Identify which cell holds the provided text, then report its (X, Y) central coordinate. 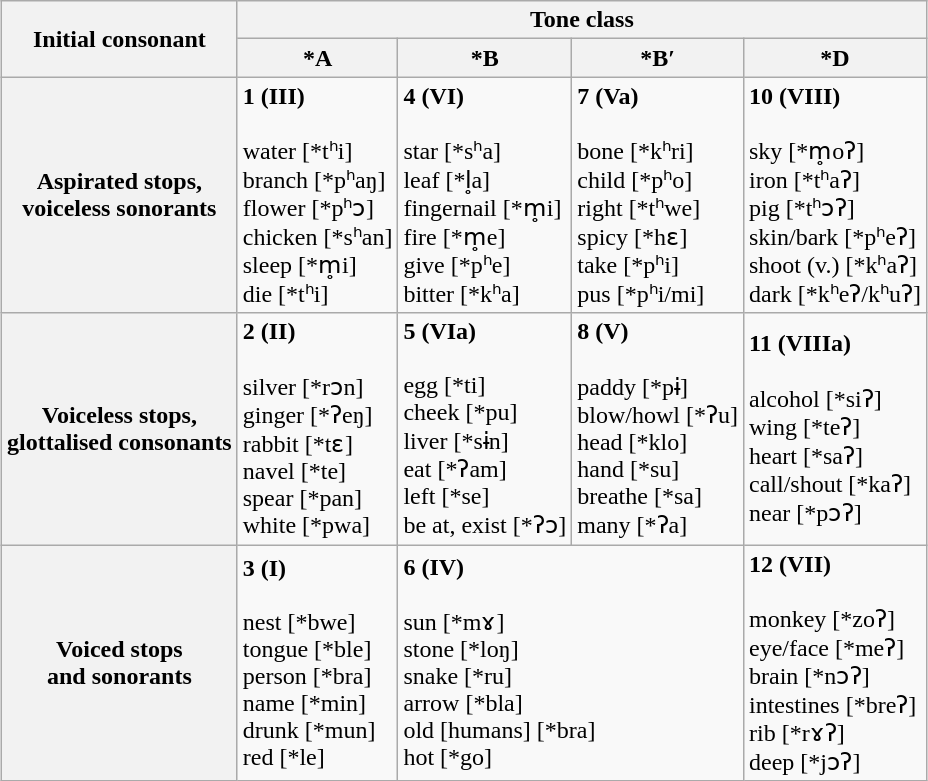
11 (VIIIa)alcohol [*siʔ] wing [*teʔ] heart [*saʔ] call/shout [*kaʔ] near [*pɔʔ] (834, 429)
7 (Va)bone [*kʰri] child [*pʰo] right [*tʰwe] spicy [*hɛ] take [*pʰi] pus [*pʰi/mi] (658, 195)
*B′ (658, 58)
5 (VIa)egg [*ti] cheek [*pu] liver [*sɨn] eat [*ʔam] left [*se] be at, exist [*ʔɔ] (485, 429)
*A (318, 58)
Initial consonant (119, 39)
12 (VII)monkey [*zoʔ] eye/face [*meʔ] brain [*nɔʔ] intestines [*breʔ] rib [*rɤʔ] deep [*jɔʔ] (834, 662)
Tone class (582, 20)
8 (V)paddy [*pɨ] blow/howl [*ʔu] head [*klo] hand [*su] breathe [*sa] many [*ʔa] (658, 429)
Voiced stops and sonorants (119, 662)
3 (I)nest [*bwe] tongue [*ble] person [*bra] name [*min] drunk [*mun] red [*le] (318, 662)
1 (III)water [*tʰi] branch [*pʰaŋ] flower [*pʰɔ] chicken [*sʰan] sleep [*m̥i] die [*tʰi] (318, 195)
*D (834, 58)
10 (VIII)sky [*m̥oʔ] iron [*tʰaʔ] pig [*tʰɔʔ] skin/bark [*pʰeʔ] shoot (v.) [*kʰaʔ] dark [*kʰeʔ/kʰuʔ] (834, 195)
Aspirated stops, voiceless sonorants (119, 195)
4 (VI)star [*sʰa] leaf [*l̥a] fingernail [*m̥i] fire [*m̥e] give [*pʰe] bitter [*kʰa] (485, 195)
*B (485, 58)
6 (IV)sun [*mɤ] stone [*loŋ] snake [*ru] arrow [*bla] old [humans] [*bra] hot [*go] (571, 662)
2 (II)silver [*rɔn] ginger [*ʔeŋ] rabbit [*tɛ] navel [*te] spear [*pan] white [*pwa] (318, 429)
Voiceless stops,glottalised consonants (119, 429)
